Locate the cell with the specified text and output its [X, Y] center coordinate. 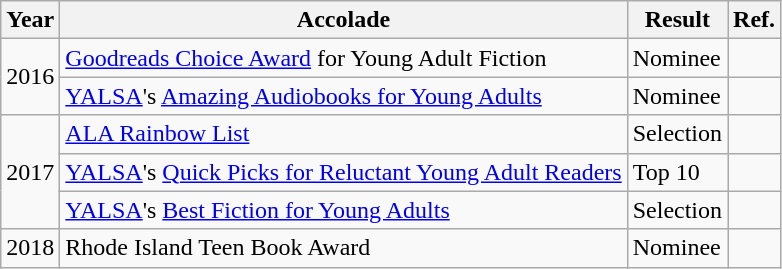
Accolade [344, 20]
Ref. [754, 20]
Result [677, 20]
2016 [30, 77]
Year [30, 20]
YALSA's Quick Picks for Reluctant Young Adult Readers [344, 172]
Goodreads Choice Award for Young Adult Fiction [344, 58]
YALSA's Best Fiction for Young Adults [344, 210]
2017 [30, 172]
2018 [30, 248]
ALA Rainbow List [344, 134]
YALSA's Amazing Audiobooks for Young Adults [344, 96]
Top 10 [677, 172]
Rhode Island Teen Book Award [344, 248]
